Capture the cell that displays the provided text and extract its (X, Y) central coordinate. 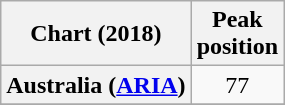
Chart (2018) (96, 34)
Australia (ARIA) (96, 85)
Peak position (237, 34)
77 (237, 85)
